Scan for the cell matching the given text and deliver its (x, y) coordinate at center. 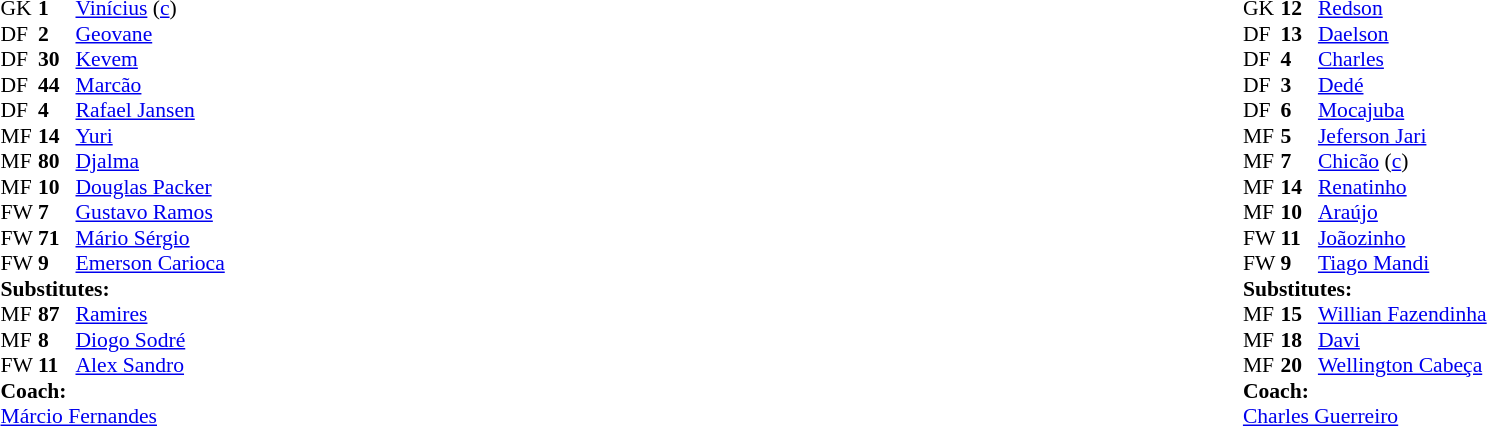
30 (57, 59)
Willian Fazendinha (1402, 315)
Gustavo Ramos (150, 213)
15 (1299, 315)
Tiago Mandi (1402, 263)
13 (1299, 34)
Dedé (1402, 85)
44 (57, 85)
Alex Sandro (150, 365)
80 (57, 161)
Jeferson Jari (1402, 136)
Wellington Cabeça (1402, 365)
Ramires (150, 315)
20 (1299, 365)
71 (57, 238)
Mocajuba (1402, 111)
Rafael Jansen (150, 111)
Renatinho (1402, 187)
Kevem (150, 59)
Diogo Sodré (150, 340)
Davi (1402, 340)
Chicão (c) (1402, 161)
6 (1299, 111)
Yuri (150, 136)
Joãozinho (1402, 238)
Charles (1402, 59)
3 (1299, 85)
Daelson (1402, 34)
Emerson Carioca (150, 263)
Araújo (1402, 213)
18 (1299, 340)
87 (57, 315)
5 (1299, 136)
Mário Sérgio (150, 238)
Marcão (150, 85)
2 (57, 34)
Douglas Packer (150, 187)
Djalma (150, 161)
8 (57, 340)
Geovane (150, 34)
